Provide the (X, Y) coordinate of the cell's center where the given text is located.  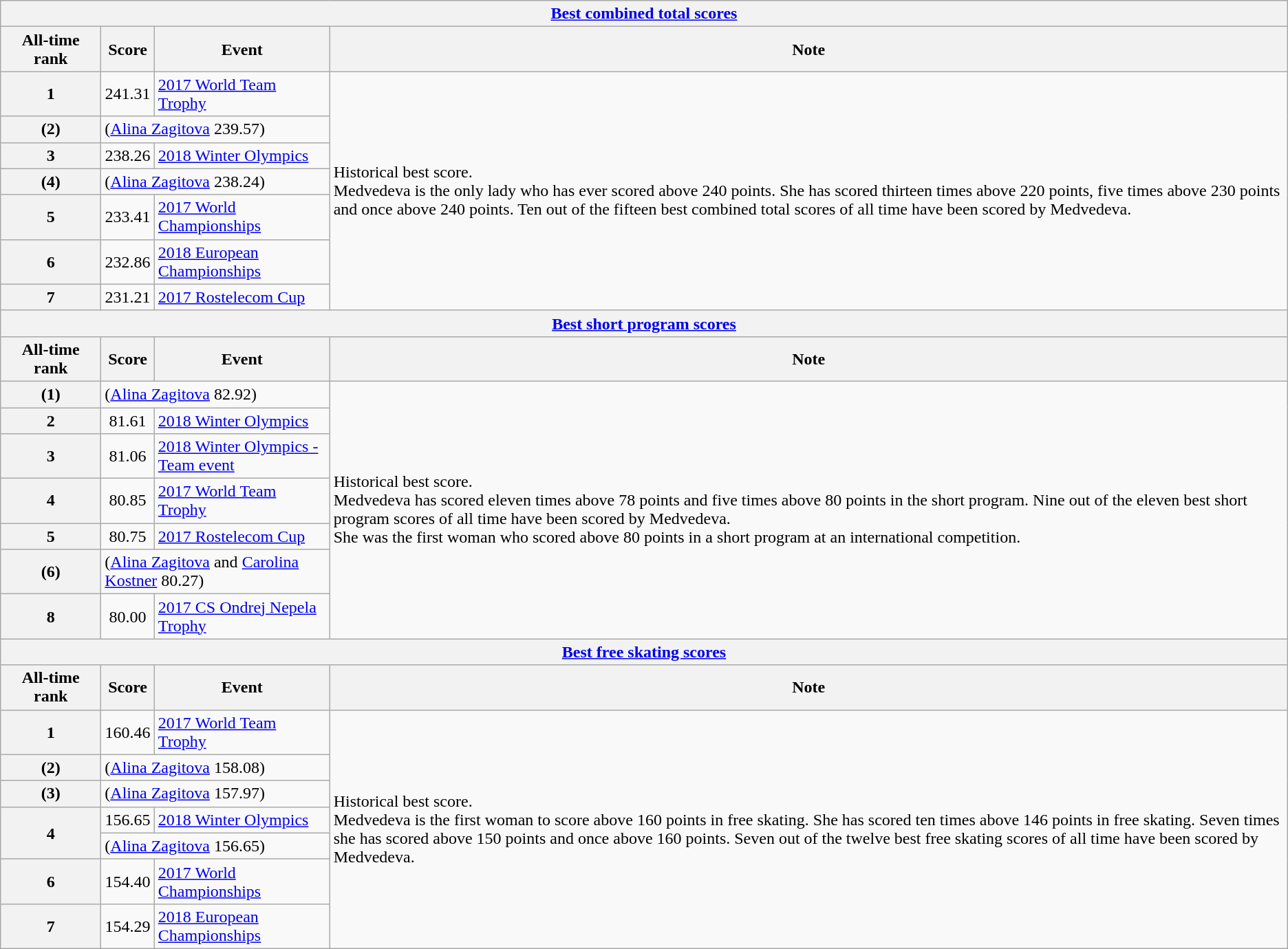
Best short program scores (644, 323)
Best combined total scores (644, 14)
156.65 (128, 820)
Best free skating scores (644, 652)
(Alina Zagitova 156.65) (215, 846)
81.61 (128, 420)
80.00 (128, 616)
(Alina Zagitova and Carolina Kostner 80.27) (215, 572)
(Alina Zagitova 238.24) (215, 182)
(3) (51, 794)
80.75 (128, 536)
233.41 (128, 217)
2017 CS Ondrej Nepela Trophy (242, 616)
80.85 (128, 501)
(Alina Zagitova 239.57) (215, 129)
231.21 (128, 297)
(6) (51, 572)
(Alina Zagitova 158.08) (215, 767)
154.40 (128, 882)
(Alina Zagitova 82.92) (215, 394)
(4) (51, 182)
81.06 (128, 457)
2 (51, 420)
8 (51, 616)
160.46 (128, 732)
(Alina Zagitova 157.97) (215, 794)
2018 Winter Olympics - Team event (242, 457)
(1) (51, 394)
241.31 (128, 94)
232.86 (128, 261)
154.29 (128, 926)
238.26 (128, 155)
